Search for the cell housing the specified text and yield its [x, y] center coordinate. 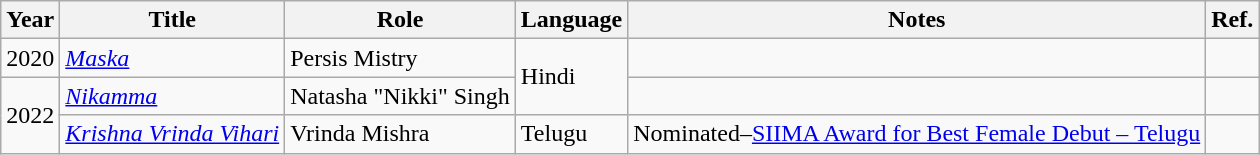
Nominated–SIIMA Award for Best Female Debut – Telugu [917, 134]
2020 [30, 58]
Year [30, 20]
Telugu [571, 134]
Title [172, 20]
Krishna Vrinda Vihari [172, 134]
Ref. [1232, 20]
Vrinda Mishra [400, 134]
Nikamma [172, 96]
Notes [917, 20]
Persis Mistry [400, 58]
Language [571, 20]
Maska [172, 58]
Role [400, 20]
Hindi [571, 77]
2022 [30, 115]
Natasha "Nikki" Singh [400, 96]
